Identify which cell holds the provided text, then report its [X, Y] central coordinate. 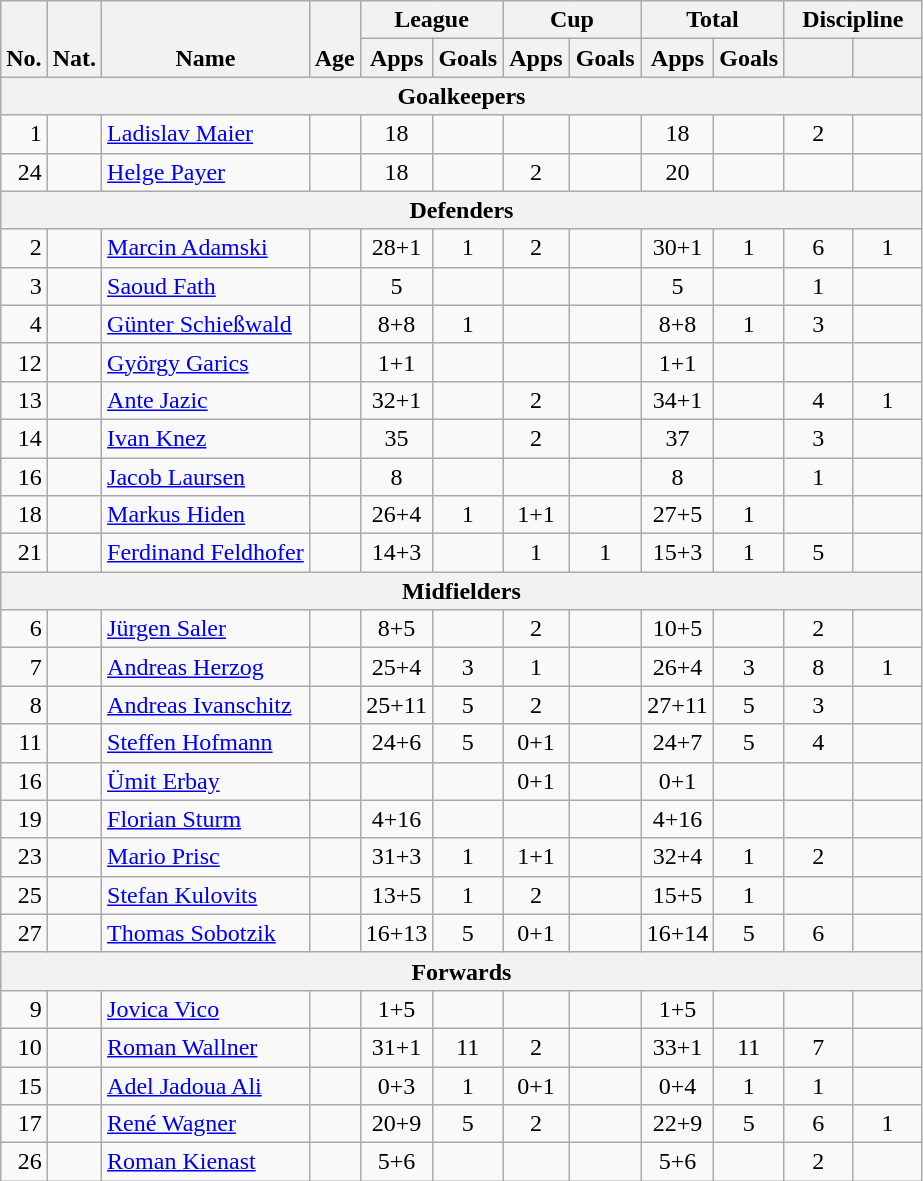
15+3 [678, 553]
League [431, 20]
Günter Schießwald [206, 324]
17 [24, 1124]
13 [24, 400]
32+1 [396, 400]
Markus Hiden [206, 515]
Stefan Kulovits [206, 895]
24+6 [396, 743]
19 [24, 819]
15 [24, 1085]
14 [24, 438]
25+11 [396, 705]
Nat. [74, 39]
25 [24, 895]
10+5 [678, 629]
27 [24, 933]
René Wagner [206, 1124]
Roman Kienast [206, 1162]
16+13 [396, 933]
0+4 [678, 1085]
24+7 [678, 743]
Mario Prisc [206, 857]
Ümit Erbay [206, 781]
21 [24, 553]
28+1 [396, 248]
0+3 [396, 1085]
20 [678, 172]
20+9 [396, 1124]
Ante Jazic [206, 400]
No. [24, 39]
Name [206, 39]
26 [24, 1162]
Goalkeepers [462, 96]
10 [24, 1047]
15+5 [678, 895]
14+3 [396, 553]
13+5 [396, 895]
37 [678, 438]
Age [334, 39]
György Garics [206, 362]
Ladislav Maier [206, 134]
Ferdinand Feldhofer [206, 553]
Marcin Adamski [206, 248]
25+4 [396, 667]
Jacob Laursen [206, 477]
Forwards [462, 971]
9 [24, 1009]
Jürgen Saler [206, 629]
34+1 [678, 400]
22+9 [678, 1124]
Jovica Vico [206, 1009]
Discipline [854, 20]
Helge Payer [206, 172]
12 [24, 362]
31+3 [396, 857]
23 [24, 857]
Cup [572, 20]
27+11 [678, 705]
35 [396, 438]
8+5 [396, 629]
Thomas Sobotzik [206, 933]
Defenders [462, 210]
Total [712, 20]
16+14 [678, 933]
31+1 [396, 1047]
Florian Sturm [206, 819]
Andreas Ivanschitz [206, 705]
Steffen Hofmann [206, 743]
Roman Wallner [206, 1047]
Saoud Fath [206, 286]
Ivan Knez [206, 438]
30+1 [678, 248]
Andreas Herzog [206, 667]
24 [24, 172]
32+4 [678, 857]
Midfielders [462, 591]
27+5 [678, 515]
33+1 [678, 1047]
Adel Jadoua Ali [206, 1085]
